Search for the cell housing the specified text and yield its (X, Y) center coordinate. 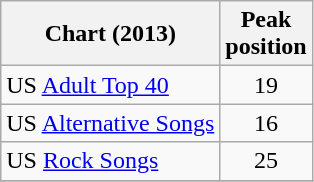
19 (266, 85)
US Adult Top 40 (110, 85)
Peakposition (266, 34)
US Alternative Songs (110, 123)
25 (266, 161)
16 (266, 123)
US Rock Songs (110, 161)
Chart (2013) (110, 34)
